Return the [X, Y] coordinate for the center point of the cell that contains the specified text.  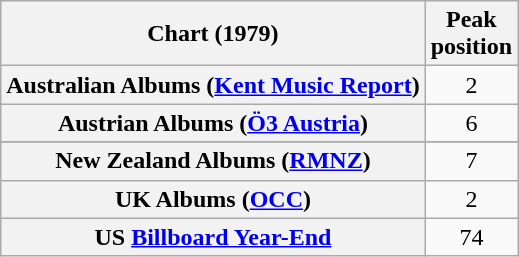
Australian Albums (Kent Music Report) [213, 85]
US Billboard Year-End [213, 237]
7 [471, 161]
Peakposition [471, 34]
Chart (1979) [213, 34]
6 [471, 123]
New Zealand Albums (RMNZ) [213, 161]
74 [471, 237]
Austrian Albums (Ö3 Austria) [213, 123]
UK Albums (OCC) [213, 199]
